Provide the (X, Y) coordinate of the cell's center where the given text is located.  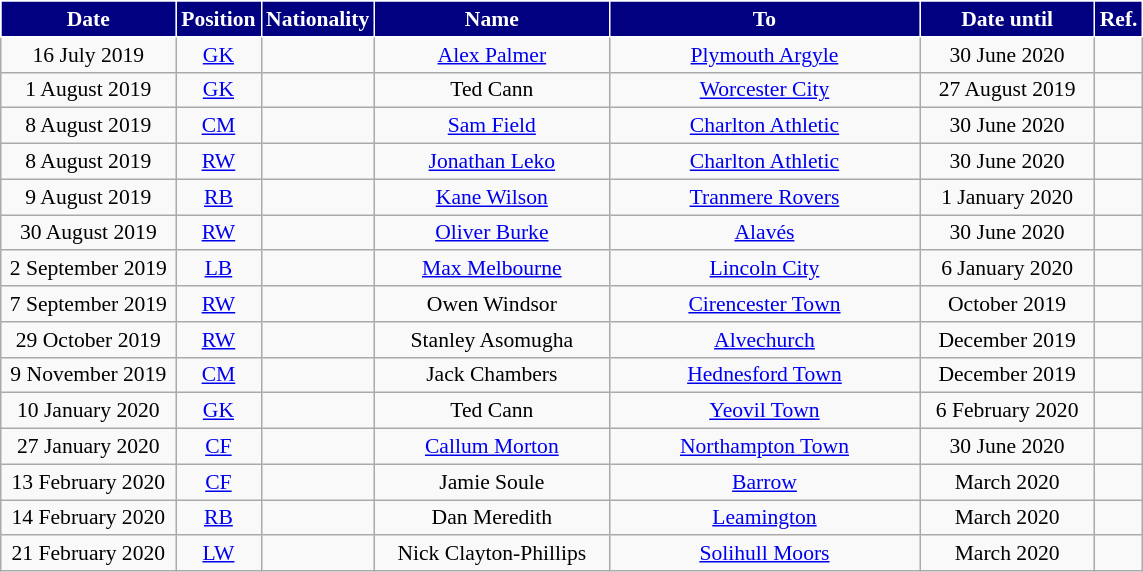
Sam Field (492, 126)
Leamington (764, 518)
30 August 2019 (88, 233)
Jamie Soule (492, 482)
2 September 2019 (88, 269)
1 August 2019 (88, 90)
Name (492, 19)
October 2019 (1008, 304)
Date (88, 19)
Worcester City (764, 90)
Nationality (318, 19)
Alavés (764, 233)
14 February 2020 (88, 518)
Position (218, 19)
Hednesford Town (764, 375)
Lincoln City (764, 269)
LW (218, 554)
Solihull Moors (764, 554)
Kane Wilson (492, 197)
27 January 2020 (88, 447)
7 September 2019 (88, 304)
Oliver Burke (492, 233)
Cirencester Town (764, 304)
Owen Windsor (492, 304)
10 January 2020 (88, 411)
29 October 2019 (88, 340)
6 January 2020 (1008, 269)
27 August 2019 (1008, 90)
Alex Palmer (492, 55)
To (764, 19)
Stanley Asomugha (492, 340)
6 February 2020 (1008, 411)
Alvechurch (764, 340)
Northampton Town (764, 447)
13 February 2020 (88, 482)
Ref. (1119, 19)
LB (218, 269)
9 August 2019 (88, 197)
Plymouth Argyle (764, 55)
Date until (1008, 19)
Tranmere Rovers (764, 197)
Jonathan Leko (492, 162)
1 January 2020 (1008, 197)
Callum Morton (492, 447)
Max Melbourne (492, 269)
9 November 2019 (88, 375)
21 February 2020 (88, 554)
16 July 2019 (88, 55)
Dan Meredith (492, 518)
Yeovil Town (764, 411)
Jack Chambers (492, 375)
Barrow (764, 482)
Nick Clayton-Phillips (492, 554)
